Determine the (x, y) coordinate at the center of the cell enclosing the given text.  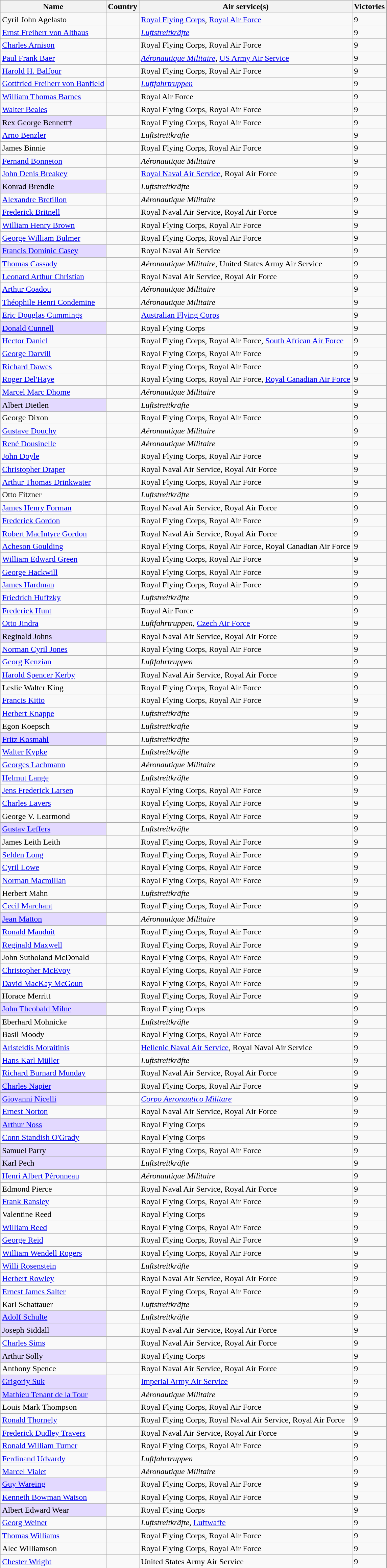
Leonard Arthur Christian (53, 276)
Marcel Vialet (53, 1471)
Donald Cunnell (53, 328)
Grigoriy Suk (53, 1381)
Chester Wright (53, 1561)
Acheson Goulding (53, 546)
Francis Kitto (53, 700)
Frederick Dudley Travers (53, 1433)
Théophile Henri Condemine (53, 302)
Country (123, 7)
Robert MacIntyre Gordon (53, 533)
Ernest Norton (53, 1112)
Francis Dominic Casey (53, 251)
Alec Williamson (53, 1548)
George Darvill (53, 353)
Helmut Lange (53, 777)
Royal Naval Air Service (245, 251)
Gustav Leffers (53, 829)
Guy Wareing (53, 1484)
Henri Albert Péronneau (53, 1176)
Frank Ransley (53, 1202)
George V. Learmond (53, 816)
Luftstreitkräfte, Luftwaffe (245, 1523)
Imperial Army Air Service (245, 1381)
Ronald Mauduit (53, 932)
Gustave Douchy (53, 431)
James Leith Leith (53, 842)
Norman Macmillan (53, 880)
Aristeidis Moraitinis (53, 1047)
Ernst Freiherr von Althaus (53, 32)
Royal Flying Corps, Royal Air Force, South African Air Force (245, 341)
Air service(s) (245, 7)
John Denis Breakey (53, 174)
Edmond Pierce (53, 1189)
Roger Del'Haye (53, 379)
Arthur Solly (53, 1356)
William Thomas Barnes (53, 97)
Karl Schattauer (53, 1304)
Ronald Thornely (53, 1420)
Herbert Mahn (53, 893)
Georg Weiner (53, 1523)
William Wendell Rogers (53, 1253)
Basil Moody (53, 1035)
Kenneth Bowman Watson (53, 1497)
Aéronautique Militaire, US Army Air Service (245, 58)
William Henry Brown (53, 225)
René Dousinelle (53, 444)
Charles Arnison (53, 45)
Friedrich Huffzky (53, 598)
Walter Beales (53, 109)
Victories (369, 7)
John Sutholand McDonald (53, 957)
Georges Lachmann (53, 765)
Conn Standish O'Grady (53, 1137)
George Reid (53, 1240)
United States Army Air Service (245, 1561)
Richard Dawes (53, 366)
Jens Frederick Larsen (53, 791)
Charles Sims (53, 1343)
John Theobald Milne (53, 1009)
David MacKay McGoun (53, 983)
Australian Flying Corps (245, 315)
Anthony Spence (53, 1368)
Arthur Noss (53, 1124)
George Hackwill (53, 572)
Eric Douglas Cummings (53, 315)
Thomas Cassady (53, 264)
Adolf Schulte (53, 1317)
Christopher Draper (53, 469)
Konrad Brendle (53, 187)
Harold Spencer Kerby (53, 675)
John Doyle (53, 456)
Rex George Bennett† (53, 122)
George Dixon (53, 418)
Ernest James Salter (53, 1292)
James Henry Forman (53, 508)
Leslie Walter King (53, 688)
Herbert Rowley (53, 1279)
Aéronautique Militaire, United States Army Air Service (245, 264)
Norman Cyril Jones (53, 649)
Cyril Lowe (53, 868)
Arthur Coadou (53, 289)
Frederick Gordon (53, 521)
Fritz Kosmahl (53, 739)
William Edward Green (53, 559)
Hans Karl Müller (53, 1060)
Reginald Maxwell (53, 945)
Giovanni Nicelli (53, 1099)
Fernand Bonneton (53, 161)
Arno Benzler (53, 135)
Royal Flying Corps, Royal Naval Air Service, Royal Air Force (245, 1420)
William Reed (53, 1227)
Karl Pech (53, 1163)
Christopher McEvoy (53, 970)
Cecil Marchant (53, 906)
Marcel Marc Dhome (53, 392)
Charles Lavers (53, 803)
Willi Rosenstein (53, 1266)
James Hardman (53, 585)
Luftfahrtruppen, Czech Air Force (245, 623)
Charles Napier (53, 1086)
Otto Jindra (53, 623)
Hellenic Naval Air Service, Royal Naval Air Service (245, 1047)
Albert Edward Wear (53, 1510)
Reginald Johns (53, 636)
Joseph Siddall (53, 1330)
Paul Frank Baer (53, 58)
Albert Dietlen (53, 405)
Egon Koepsch (53, 726)
Louis Mark Thompson (53, 1407)
Samuel Parry (53, 1150)
Harold H. Balfour (53, 71)
Ferdinand Udvardy (53, 1459)
Mathieu Tenant de la Tour (53, 1394)
Cyril John Agelasto (53, 20)
Frederick Hunt (53, 611)
Jean Matton (53, 919)
James Binnie (53, 148)
Alexandre Bretillon (53, 200)
Georg Kenzian (53, 662)
George William Bulmer (53, 238)
Arthur Thomas Drinkwater (53, 482)
Ronald William Turner (53, 1446)
Hector Daniel (53, 341)
Horace Merritt (53, 996)
Frederick Britnell (53, 212)
Name (53, 7)
Otto Fitzner (53, 495)
Thomas Williams (53, 1536)
Herbert Knappe (53, 713)
Richard Burnard Munday (53, 1073)
Corpo Aeronautico Militare (245, 1099)
Gottfried Freiherr von Banfield (53, 84)
Valentine Reed (53, 1215)
Eberhard Mohnicke (53, 1022)
Selden Long (53, 855)
Walter Kypke (53, 752)
